Detect which cell encompasses the target text, then output its [X, Y] center coordinate. 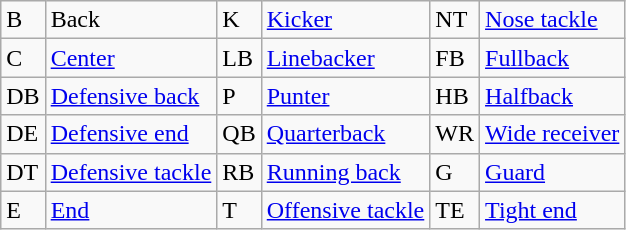
T [239, 210]
Defensive back [131, 96]
QB [239, 134]
K [239, 20]
DB [23, 96]
C [23, 58]
FB [455, 58]
Defensive tackle [131, 172]
Tight end [552, 210]
Nose tackle [552, 20]
B [23, 20]
LB [239, 58]
Halfback [552, 96]
HB [455, 96]
Guard [552, 172]
Punter [346, 96]
Wide receiver [552, 134]
Quarterback [346, 134]
WR [455, 134]
RB [239, 172]
Back [131, 20]
NT [455, 20]
Linebacker [346, 58]
Running back [346, 172]
DE [23, 134]
P [239, 96]
E [23, 210]
G [455, 172]
End [131, 210]
Defensive end [131, 134]
Kicker [346, 20]
DT [23, 172]
Fullback [552, 58]
Center [131, 58]
Offensive tackle [346, 210]
TE [455, 210]
